Find where the given text appears and provide that cell's center as (x, y) coordinate. 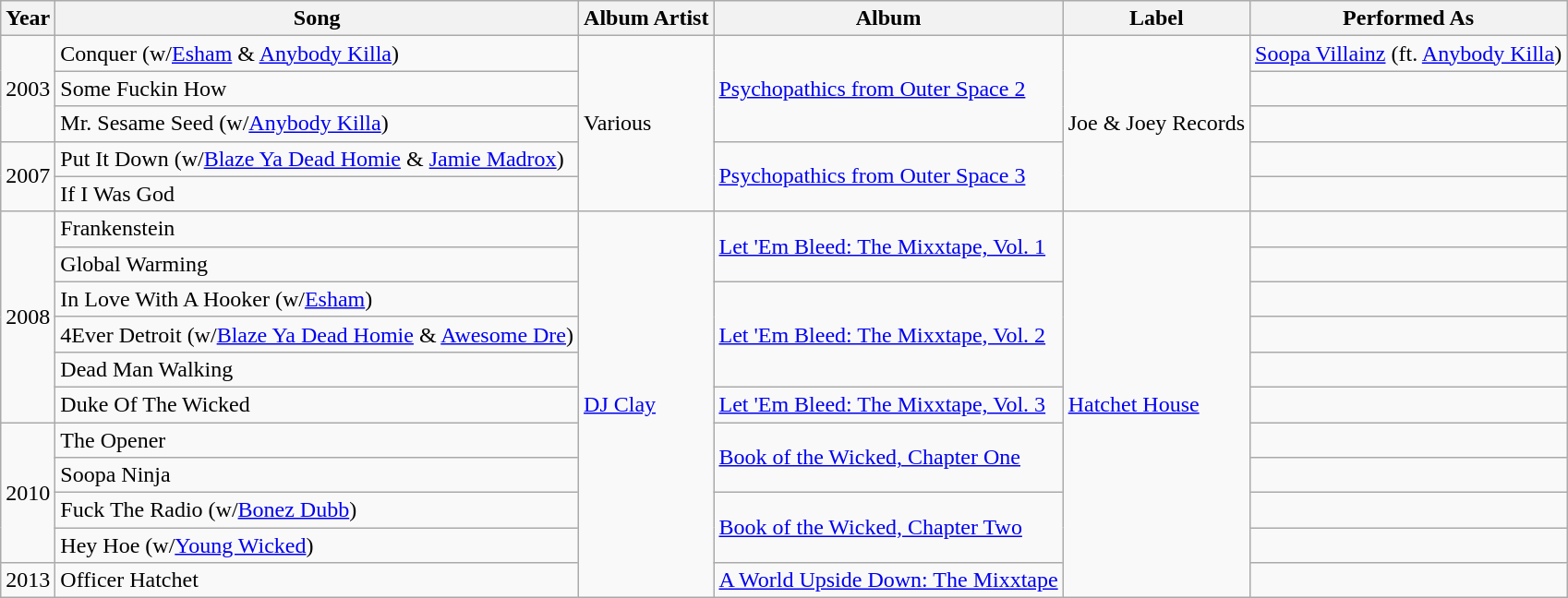
The Opener (318, 440)
Let 'Em Bleed: The Mixxtape, Vol. 2 (888, 334)
2007 (28, 176)
Fuck The Radio (w/Bonez Dubb) (318, 510)
Put It Down (w/Blaze Ya Dead Homie & Jamie Madrox) (318, 159)
Album Artist (646, 18)
2010 (28, 493)
Duke Of The Wicked (318, 404)
Song (318, 18)
Book of the Wicked, Chapter Two (888, 528)
In Love With A Hooker (w/Esham) (318, 299)
If I Was God (318, 194)
Let 'Em Bleed: The Mixxtape, Vol. 1 (888, 246)
Conquer (w/Esham & Anybody Killa) (318, 54)
Some Fuckin How (318, 89)
Psychopathics from Outer Space 3 (888, 176)
Soopa Ninja (318, 475)
2003 (28, 89)
Soopa Villainz (ft. Anybody Killa) (1409, 54)
Hey Hoe (w/Young Wicked) (318, 545)
Joe & Joey Records (1156, 124)
2013 (28, 580)
Officer Hatchet (318, 580)
Album (888, 18)
Book of the Wicked, Chapter One (888, 458)
4Ever Detroit (w/Blaze Ya Dead Homie & Awesome Dre) (318, 334)
Psychopathics from Outer Space 2 (888, 89)
Frankenstein (318, 229)
Mr. Sesame Seed (w/Anybody Killa) (318, 124)
Global Warming (318, 264)
2008 (28, 317)
A World Upside Down: The Mixxtape (888, 580)
Year (28, 18)
Hatchet House (1156, 404)
DJ Clay (646, 404)
Label (1156, 18)
Let 'Em Bleed: The Mixxtape, Vol. 3 (888, 404)
Dead Man Walking (318, 369)
Performed As (1409, 18)
Various (646, 124)
